Return (x, y) of the center of cell containing provided text 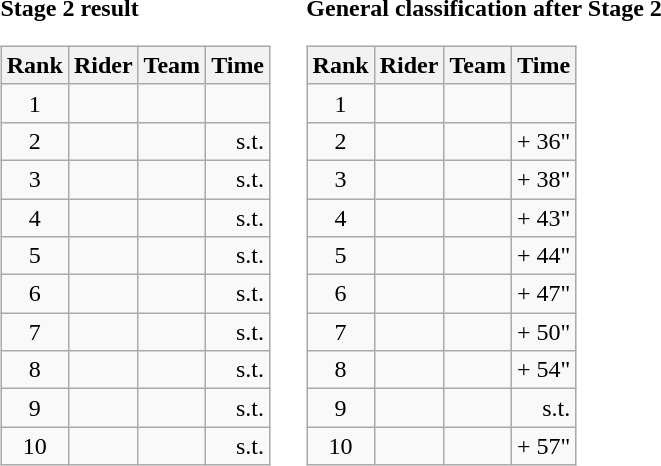
+ 50" (543, 332)
+ 57" (543, 446)
+ 54" (543, 370)
+ 36" (543, 141)
+ 44" (543, 256)
+ 47" (543, 294)
+ 43" (543, 217)
+ 38" (543, 179)
